From the cell containing the given text, extract its center point as (X, Y) coordinate. 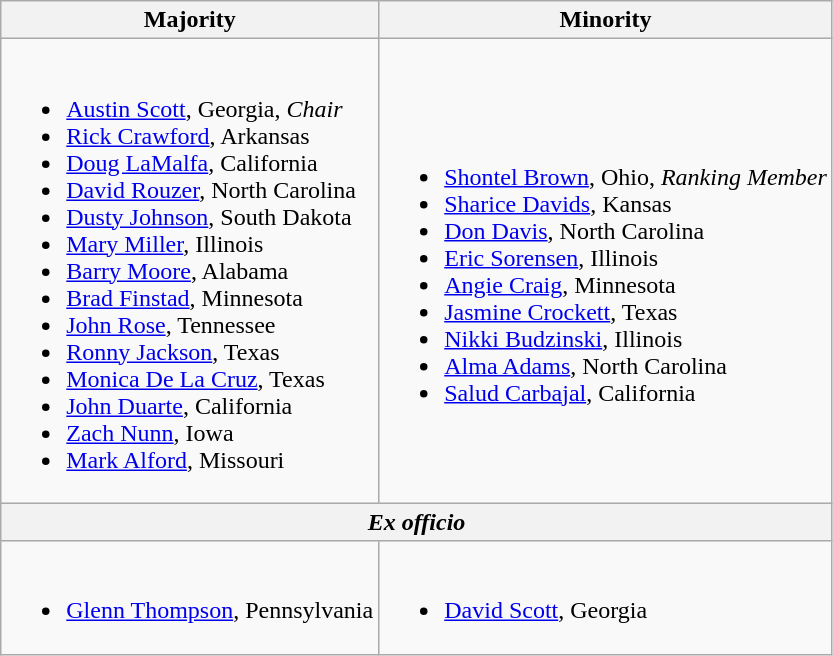
Ex officio (417, 522)
Glenn Thompson, Pennsylvania (190, 598)
Minority (606, 20)
Majority (190, 20)
David Scott, Georgia (606, 598)
